Scan for the cell matching the given text and deliver its (X, Y) coordinate at center. 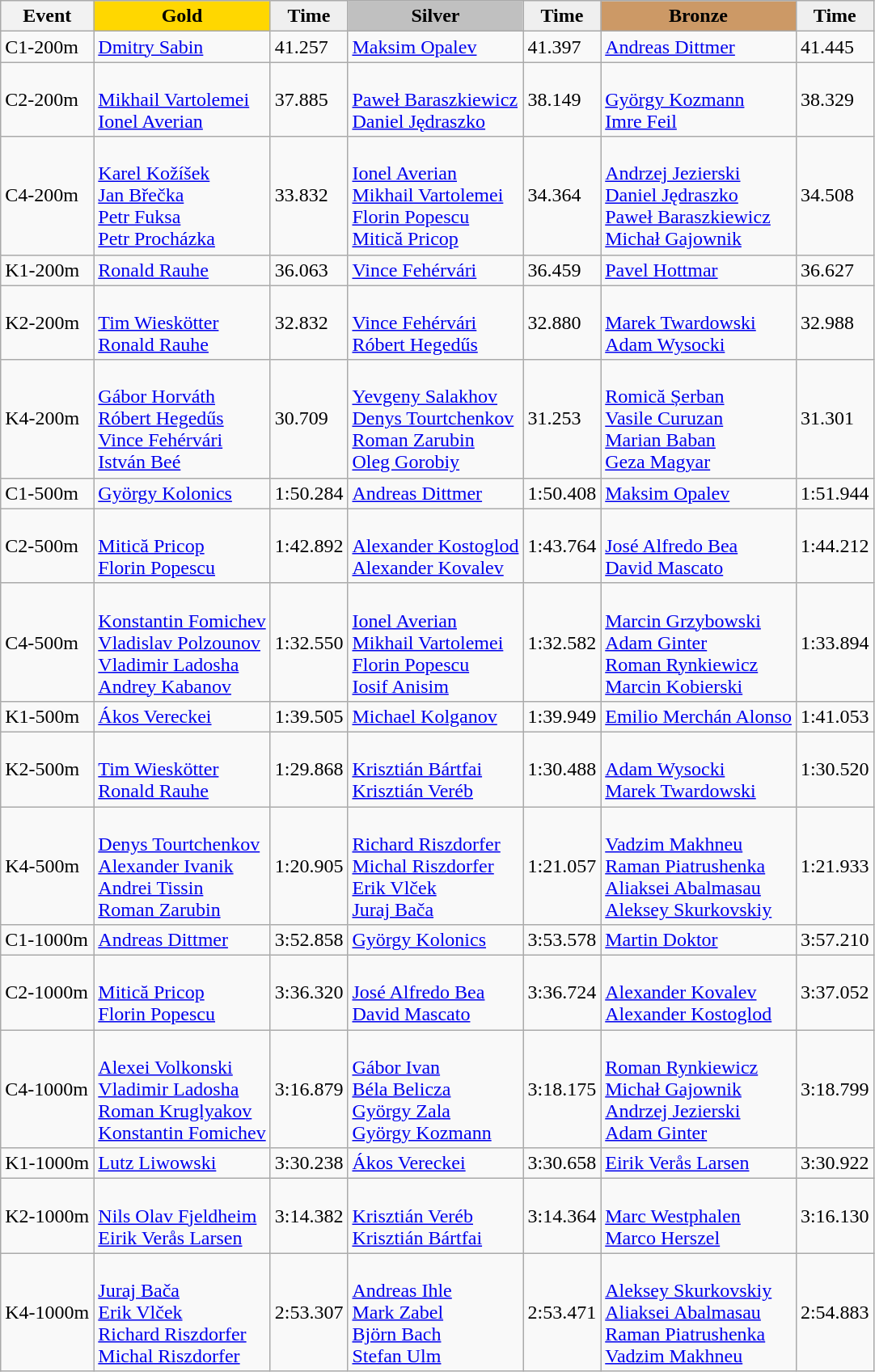
3:30.238 (309, 1163)
Mikhail VartolemeiIonel Averian (182, 99)
Marcin GrzybowskiAdam GinterRoman RynkiewiczMarcin Kobierski (699, 642)
Alexei VolkonskiVladimir LadoshaRoman KruglyakovKonstantin Fomichev (182, 1089)
3:30.658 (562, 1163)
Aleksey SkurkovskiyAliaksei AbalmasauRaman PiatrushenkaVadzim Makhneu (699, 1312)
1:21.057 (562, 866)
3:16.879 (309, 1089)
Emilio Merchán Alonso (699, 716)
34.364 (562, 196)
Gábor HorváthRóbert HegedűsVince FehérváriIstván Beé (182, 419)
K4-500m (47, 866)
K4-1000m (47, 1312)
Dmitry Sabin (182, 47)
3:36.724 (562, 993)
Michael Kolganov (435, 716)
36.627 (835, 270)
3:52.858 (309, 940)
Krisztián BártfaiKrisztián Veréb (435, 769)
1:30.520 (835, 769)
2:53.307 (309, 1312)
Karel KožíšekJan BřečkaPetr FuksaPetr Procházka (182, 196)
3:18.799 (835, 1089)
41.257 (309, 47)
3:18.175 (562, 1089)
C4-200m (47, 196)
1:50.284 (309, 493)
K2-200m (47, 323)
41.397 (562, 47)
Vince FehérváriRóbert Hegedűs (435, 323)
K1-500m (47, 716)
K2-500m (47, 769)
K2-1000m (47, 1216)
C1-200m (47, 47)
1:39.949 (562, 716)
C1-1000m (47, 940)
Gábor IvanBéla BeliczaGyörgy ZalaGyörgy Kozmann (435, 1089)
32.988 (835, 323)
36.459 (562, 270)
Pavel Hottmar (699, 270)
3:16.130 (835, 1216)
Juraj BačaErik VlčekRichard RiszdorferMichal Riszdorfer (182, 1312)
34.508 (835, 196)
1:50.408 (562, 493)
41.445 (835, 47)
Vadzim MakhneuRaman PiatrushenkaAliaksei AbalmasauAleksey Skurkovskiy (699, 866)
C2-500m (47, 546)
Bronze (699, 16)
Marc WestphalenMarco Herszel (699, 1216)
3:14.364 (562, 1216)
K4-200m (47, 419)
3:57.210 (835, 940)
Andrzej JezierskiDaniel JędraszkoPaweł BaraszkiewiczMichał Gajownik (699, 196)
Konstantin FomichevVladislav PolzounovVladimir LadoshaAndrey Kabanov (182, 642)
Ronald Rauhe (182, 270)
1:42.892 (309, 546)
Andreas IhleMark ZabelBjörn BachStefan Ulm (435, 1312)
1:32.550 (309, 642)
C4-500m (47, 642)
3:30.922 (835, 1163)
Vince Fehérvári (435, 270)
K1-200m (47, 270)
1:43.764 (562, 546)
Krisztián VerébKrisztián Bártfai (435, 1216)
Ionel AverianMikhail VartolemeiFlorin PopescuIosif Anisim (435, 642)
3:53.578 (562, 940)
32.832 (309, 323)
C2-200m (47, 99)
Event (47, 16)
Alexander KovalevAlexander Kostoglod (699, 993)
Gold (182, 16)
C1-500m (47, 493)
33.832 (309, 196)
1:30.488 (562, 769)
3:14.382 (309, 1216)
C4-1000m (47, 1089)
Richard RiszdorferMichal RiszdorferErik VlčekJuraj Bača (435, 866)
Denys TourtchenkovAlexander IvanikAndrei TissinRoman Zarubin (182, 866)
2:54.883 (835, 1312)
1:21.933 (835, 866)
Eirik Verås Larsen (699, 1163)
Ionel AverianMikhail VartolemeiFlorin PopescuMitică Pricop (435, 196)
31.301 (835, 419)
Nils Olav FjeldheimEirik Verås Larsen (182, 1216)
36.063 (309, 270)
C2-1000m (47, 993)
30.709 (309, 419)
Roman RynkiewiczMichał GajownikAndrzej JezierskiAdam Ginter (699, 1089)
Yevgeny SalakhovDenys TourtchenkovRoman ZarubinOleg Gorobiy (435, 419)
Romică ȘerbanVasile CuruzanMarian BabanGeza Magyar (699, 419)
1:20.905 (309, 866)
38.329 (835, 99)
31.253 (562, 419)
1:32.582 (562, 642)
32.880 (562, 323)
Paweł BaraszkiewiczDaniel Jędraszko (435, 99)
1:33.894 (835, 642)
2:53.471 (562, 1312)
1:29.868 (309, 769)
Martin Doktor (699, 940)
1:39.505 (309, 716)
38.149 (562, 99)
3:36.320 (309, 993)
Adam WysockiMarek Twardowski (699, 769)
K1-1000m (47, 1163)
Lutz Liwowski (182, 1163)
Alexander KostoglodAlexander Kovalev (435, 546)
Silver (435, 16)
György KozmannImre Feil (699, 99)
37.885 (309, 99)
1:41.053 (835, 716)
1:51.944 (835, 493)
1:44.212 (835, 546)
3:37.052 (835, 993)
Marek TwardowskiAdam Wysocki (699, 323)
